Capture the cell that displays the provided text and extract its (X, Y) central coordinate. 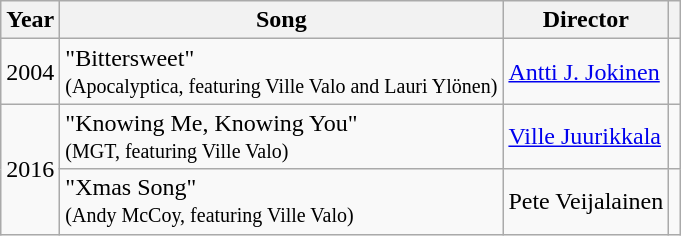
2016 (30, 169)
Song (282, 20)
"Bittersweet"(Apocalyptica, featuring Ville Valo and Lauri Ylönen) (282, 72)
Ville Juurikkala (586, 136)
"Knowing Me, Knowing You"(MGT, featuring Ville Valo) (282, 136)
Year (30, 20)
Pete Veijalainen (586, 202)
2004 (30, 72)
"Xmas Song"(Andy McCoy, featuring Ville Valo) (282, 202)
Director (586, 20)
Antti J. Jokinen (586, 72)
